Determine the [X, Y] coordinate at the center of the cell enclosing the given text.  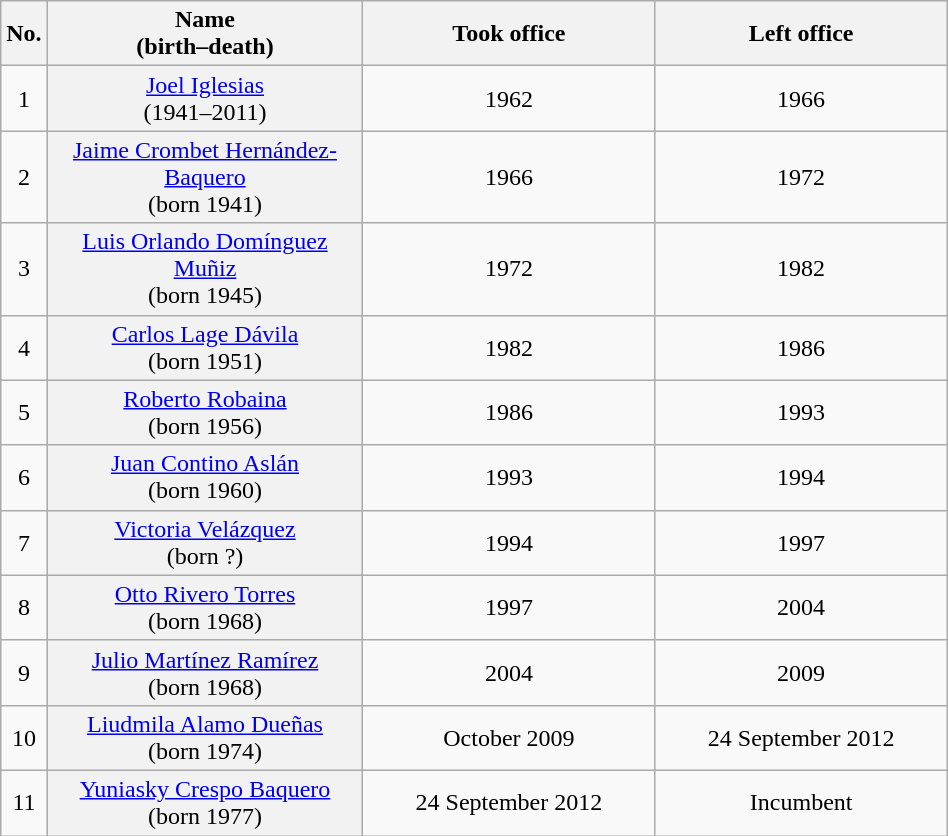
9 [24, 672]
Victoria Velázquez(born ?) [205, 542]
Liudmila Alamo Dueñas(born 1974) [205, 738]
8 [24, 608]
3 [24, 269]
Carlos Lage Dávila(born 1951) [205, 348]
5 [24, 412]
Left office [801, 34]
Luis Orlando Domínguez Muñiz(born 1945) [205, 269]
Jaime Crombet Hernández-Baquero(born 1941) [205, 177]
Joel Iglesias(1941–2011) [205, 98]
2009 [801, 672]
6 [24, 478]
Otto Rivero Torres(born 1968) [205, 608]
4 [24, 348]
October 2009 [509, 738]
2 [24, 177]
Yuniasky Crespo Baquero(born 1977) [205, 802]
No. [24, 34]
Julio Martínez Ramírez(born 1968) [205, 672]
11 [24, 802]
Name(birth–death) [205, 34]
1 [24, 98]
10 [24, 738]
Juan Contino Aslán(born 1960) [205, 478]
Took office [509, 34]
7 [24, 542]
1962 [509, 98]
Roberto Robaina(born 1956) [205, 412]
Incumbent [801, 802]
